Find where the given text appears and provide that cell's center as [x, y] coordinate. 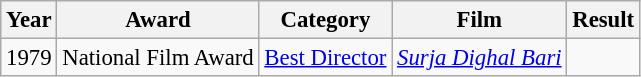
Best Director [326, 58]
Result [604, 20]
1979 [29, 58]
Surja Dighal Bari [480, 58]
Category [326, 20]
National Film Award [158, 58]
Award [158, 20]
Year [29, 20]
Film [480, 20]
